Scan for the cell matching the given text and deliver its (X, Y) coordinate at center. 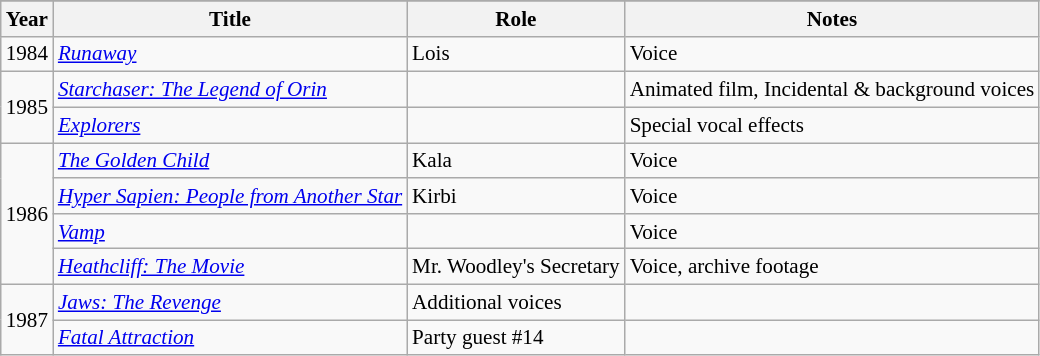
Kirbi (516, 196)
Jaws: The Revenge (230, 302)
Additional voices (516, 302)
Special vocal effects (832, 124)
Voice, archive footage (832, 266)
Fatal Attraction (230, 338)
Explorers (230, 124)
Notes (832, 18)
Runaway (230, 54)
Mr. Woodley's Secretary (516, 266)
Role (516, 18)
The Golden Child (230, 160)
Lois (516, 54)
1986 (27, 214)
Animated film, Incidental & background voices (832, 90)
Party guest #14 (516, 338)
Vamp (230, 230)
Kala (516, 160)
Starchaser: The Legend of Orin (230, 90)
Year (27, 18)
1984 (27, 54)
1985 (27, 108)
1987 (27, 320)
Title (230, 18)
Heathcliff: The Movie (230, 266)
Hyper Sapien: People from Another Star (230, 196)
